Output the [x, y] coordinate of the center of the cell containing the given text.  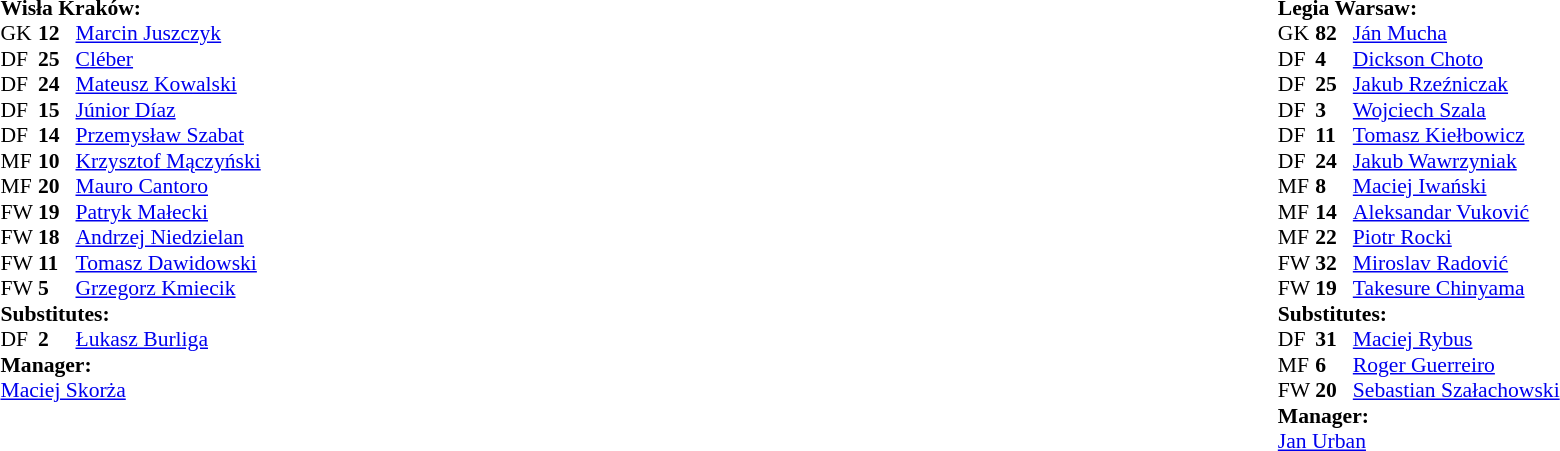
Wojciech Szala [1456, 110]
6 [1334, 365]
4 [1334, 59]
2 [57, 339]
Aleksandar Vuković [1456, 212]
Mauro Cantoro [168, 187]
Dickson Choto [1456, 59]
Mateusz Kowalski [168, 85]
Ján Mucha [1456, 33]
3 [1334, 110]
Jakub Wawrzyniak [1456, 161]
Piotr Rocki [1456, 237]
10 [57, 161]
12 [57, 33]
82 [1334, 33]
Maciej Iwański [1456, 187]
Przemysław Szabat [168, 135]
8 [1334, 187]
Roger Guerreiro [1456, 365]
Marcin Juszczyk [168, 33]
18 [57, 237]
22 [1334, 237]
Jakub Rzeźniczak [1456, 85]
Krzysztof Mączyński [168, 161]
Takesure Chinyama [1456, 289]
Patryk Małecki [168, 212]
Júnior Díaz [168, 110]
Łukasz Burliga [168, 339]
Sebastian Szałachowski [1456, 391]
31 [1334, 339]
Tomasz Kiełbowicz [1456, 135]
32 [1334, 263]
15 [57, 110]
Miroslav Radović [1456, 263]
5 [57, 289]
Maciej Rybus [1456, 339]
Cléber [168, 59]
Grzegorz Kmiecik [168, 289]
Tomasz Dawidowski [168, 263]
Andrzej Niedzielan [168, 237]
Maciej Skorża [130, 391]
